Provide the [X, Y] coordinate of the cell's center where the given text is located.  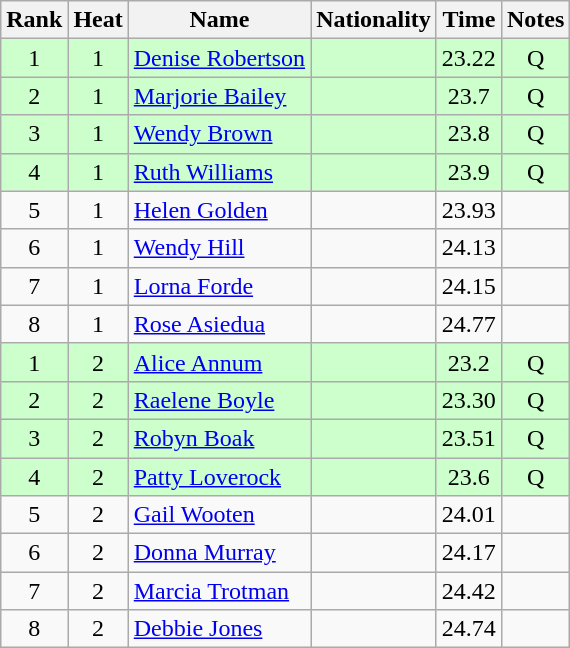
23.93 [468, 210]
Gail Wooten [219, 515]
23.51 [468, 438]
Rank [34, 20]
Helen Golden [219, 210]
23.8 [468, 134]
23.9 [468, 172]
Denise Robertson [219, 58]
24.42 [468, 591]
Wendy Hill [219, 248]
Raelene Boyle [219, 400]
Marcia Trotman [219, 591]
24.13 [468, 248]
Lorna Forde [219, 286]
Nationality [374, 20]
Rose Asiedua [219, 324]
Name [219, 20]
Heat [98, 20]
23.2 [468, 362]
Alice Annum [219, 362]
24.77 [468, 324]
24.74 [468, 629]
Debbie Jones [219, 629]
23.30 [468, 400]
Marjorie Bailey [219, 96]
23.22 [468, 58]
24.17 [468, 553]
Wendy Brown [219, 134]
24.15 [468, 286]
Ruth Williams [219, 172]
24.01 [468, 515]
Robyn Boak [219, 438]
Time [468, 20]
Donna Murray [219, 553]
23.7 [468, 96]
23.6 [468, 477]
Patty Loverock [219, 477]
Notes [535, 20]
